Determine the [x, y] coordinate at the center of the cell enclosing the given text.  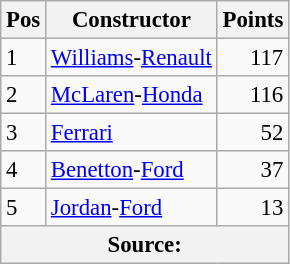
McLaren-Honda [132, 95]
13 [252, 208]
37 [252, 170]
Williams-Renault [132, 58]
Benetton-Ford [132, 170]
116 [252, 95]
1 [24, 58]
Source: [145, 245]
2 [24, 95]
Ferrari [132, 133]
Points [252, 20]
3 [24, 133]
Jordan-Ford [132, 208]
4 [24, 170]
52 [252, 133]
Constructor [132, 20]
Pos [24, 20]
117 [252, 58]
5 [24, 208]
